Return (X, Y) of the center of cell containing provided text 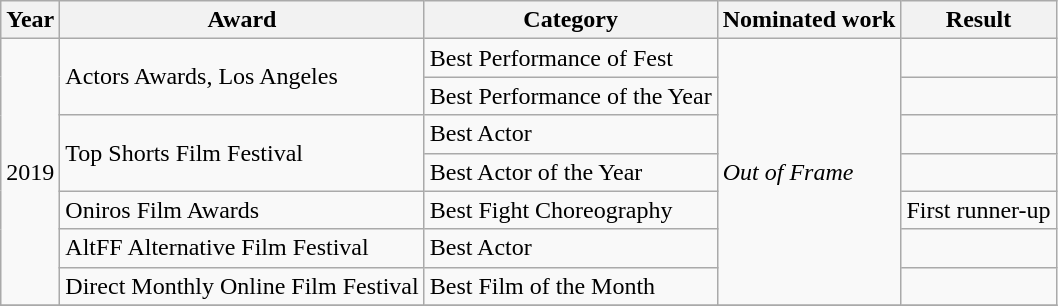
Top Shorts Film Festival (242, 153)
First runner-up (978, 210)
Best Actor of the Year (570, 172)
Direct Monthly Online Film Festival (242, 286)
AltFF Alternative Film Festival (242, 248)
Best Performance of the Year (570, 96)
Nominated work (809, 20)
Best Fight Choreography (570, 210)
Result (978, 20)
Best Performance of Fest (570, 58)
Category (570, 20)
2019 (30, 172)
Best Film of the Month (570, 286)
Oniros Film Awards (242, 210)
Actors Awards, Los Angeles (242, 77)
Award (242, 20)
Year (30, 20)
Out of Frame (809, 172)
